Determine the (X, Y) coordinate at the center of the cell enclosing the given text.  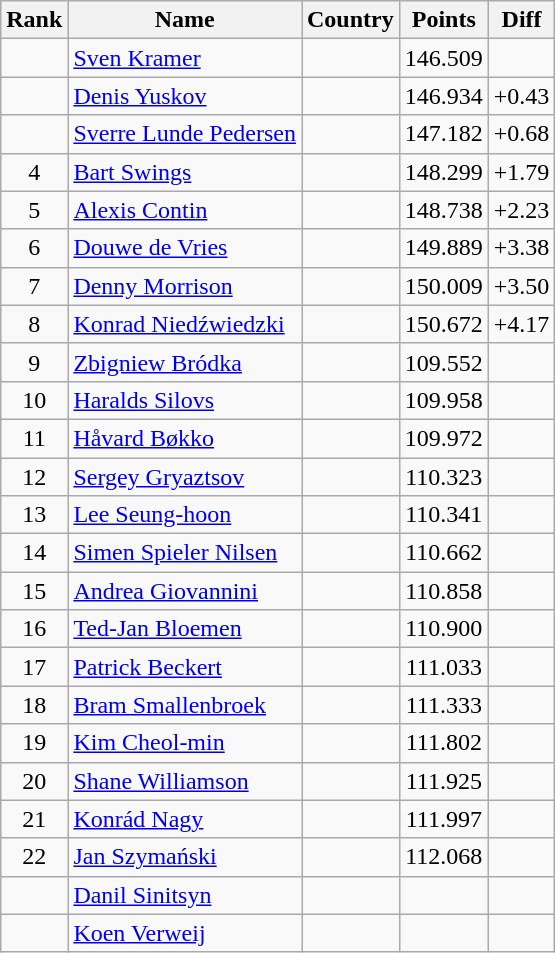
146.509 (444, 58)
Bart Swings (185, 172)
109.972 (444, 438)
Konrad Niedźwiedzki (185, 324)
21 (34, 819)
+2.23 (522, 210)
13 (34, 515)
22 (34, 857)
12 (34, 477)
5 (34, 210)
111.033 (444, 667)
11 (34, 438)
Rank (34, 20)
Andrea Giovannini (185, 591)
Sergey Gryaztsov (185, 477)
150.009 (444, 286)
Haralds Silovs (185, 400)
149.889 (444, 248)
Name (185, 20)
10 (34, 400)
Points (444, 20)
Håvard Bøkko (185, 438)
Bram Smallenbroek (185, 705)
Danil Sinitsyn (185, 895)
4 (34, 172)
Sven Kramer (185, 58)
8 (34, 324)
Denny Morrison (185, 286)
110.900 (444, 629)
111.802 (444, 743)
+0.68 (522, 134)
19 (34, 743)
148.299 (444, 172)
+1.79 (522, 172)
+3.50 (522, 286)
110.341 (444, 515)
Alexis Contin (185, 210)
Douwe de Vries (185, 248)
Jan Szymański (185, 857)
Sverre Lunde Pedersen (185, 134)
109.958 (444, 400)
112.068 (444, 857)
+0.43 (522, 96)
Shane Williamson (185, 781)
Patrick Beckert (185, 667)
150.672 (444, 324)
Zbigniew Bródka (185, 362)
+3.38 (522, 248)
Lee Seung-hoon (185, 515)
148.738 (444, 210)
16 (34, 629)
110.323 (444, 477)
Country (351, 20)
18 (34, 705)
Koen Verweij (185, 933)
Denis Yuskov (185, 96)
111.997 (444, 819)
147.182 (444, 134)
110.662 (444, 553)
6 (34, 248)
Konrád Nagy (185, 819)
Ted-Jan Bloemen (185, 629)
111.333 (444, 705)
9 (34, 362)
109.552 (444, 362)
110.858 (444, 591)
Diff (522, 20)
146.934 (444, 96)
Simen Spieler Nilsen (185, 553)
+4.17 (522, 324)
15 (34, 591)
7 (34, 286)
17 (34, 667)
14 (34, 553)
Kim Cheol-min (185, 743)
20 (34, 781)
111.925 (444, 781)
